Provide the (X, Y) coordinate of the cell's center where the given text is located.  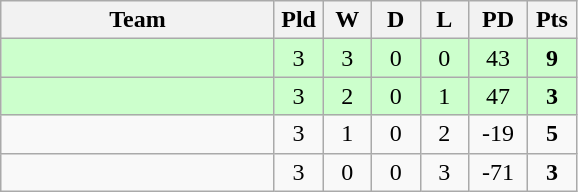
47 (498, 96)
9 (552, 58)
5 (552, 134)
Team (138, 20)
PD (498, 20)
-19 (498, 134)
Pts (552, 20)
-71 (498, 172)
43 (498, 58)
Pld (298, 20)
W (348, 20)
D (396, 20)
L (444, 20)
